Return the (x, y) coordinate for the center point of the cell that contains the specified text.  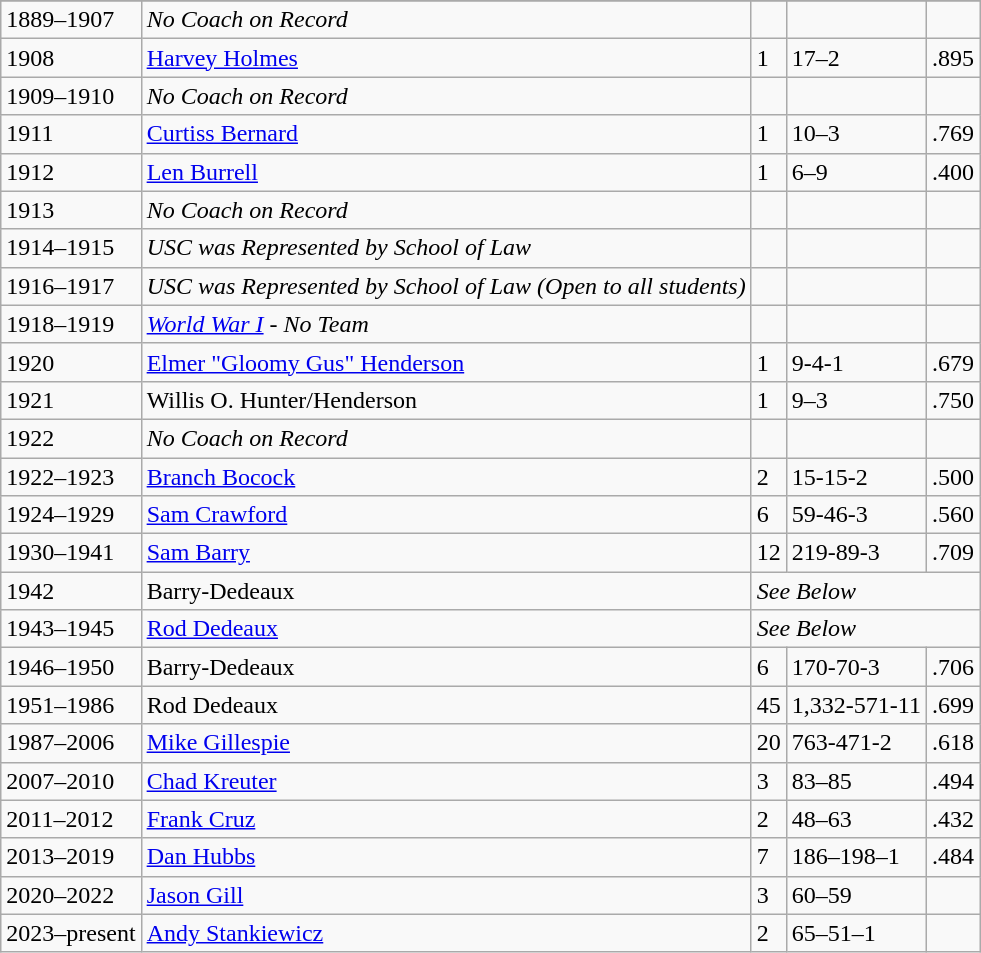
Sam Barry (446, 553)
Mike Gillespie (446, 743)
1889–1907 (71, 20)
.560 (952, 515)
Len Burrell (446, 172)
1922 (71, 438)
186–198–1 (856, 857)
10–3 (856, 134)
.709 (952, 553)
Willis O. Hunter/Henderson (446, 400)
1987–2006 (71, 743)
2020–2022 (71, 895)
15-15-2 (856, 477)
1,332-571-11 (856, 705)
83–85 (856, 781)
1913 (71, 210)
7 (768, 857)
1918–1919 (71, 324)
.679 (952, 362)
60–59 (856, 895)
763-471-2 (856, 743)
.432 (952, 819)
12 (768, 553)
1946–1950 (71, 667)
9–3 (856, 400)
Branch Bocock (446, 477)
Harvey Holmes (446, 58)
1922–1923 (71, 477)
.494 (952, 781)
219-89-3 (856, 553)
Elmer "Gloomy Gus" Henderson (446, 362)
Jason Gill (446, 895)
World War I - No Team (446, 324)
48–63 (856, 819)
59-46-3 (856, 515)
17–2 (856, 58)
20 (768, 743)
1951–1986 (71, 705)
.618 (952, 743)
45 (768, 705)
Chad Kreuter (446, 781)
Frank Cruz (446, 819)
USC was Represented by School of Law (Open to all students) (446, 286)
USC was Represented by School of Law (446, 248)
2023–present (71, 933)
1909–1910 (71, 96)
1914–1915 (71, 248)
1930–1941 (71, 553)
.769 (952, 134)
.750 (952, 400)
.699 (952, 705)
1912 (71, 172)
1911 (71, 134)
.400 (952, 172)
170-70-3 (856, 667)
1920 (71, 362)
1943–1945 (71, 629)
Andy Stankiewicz (446, 933)
2007–2010 (71, 781)
6–9 (856, 172)
Dan Hubbs (446, 857)
Sam Crawford (446, 515)
9-4-1 (856, 362)
.706 (952, 667)
.484 (952, 857)
65–51–1 (856, 933)
1942 (71, 591)
1924–1929 (71, 515)
Curtiss Bernard (446, 134)
2013–2019 (71, 857)
.500 (952, 477)
1916–1917 (71, 286)
.895 (952, 58)
2011–2012 (71, 819)
1908 (71, 58)
1921 (71, 400)
